Identify which cell holds the provided text, then report its [X, Y] central coordinate. 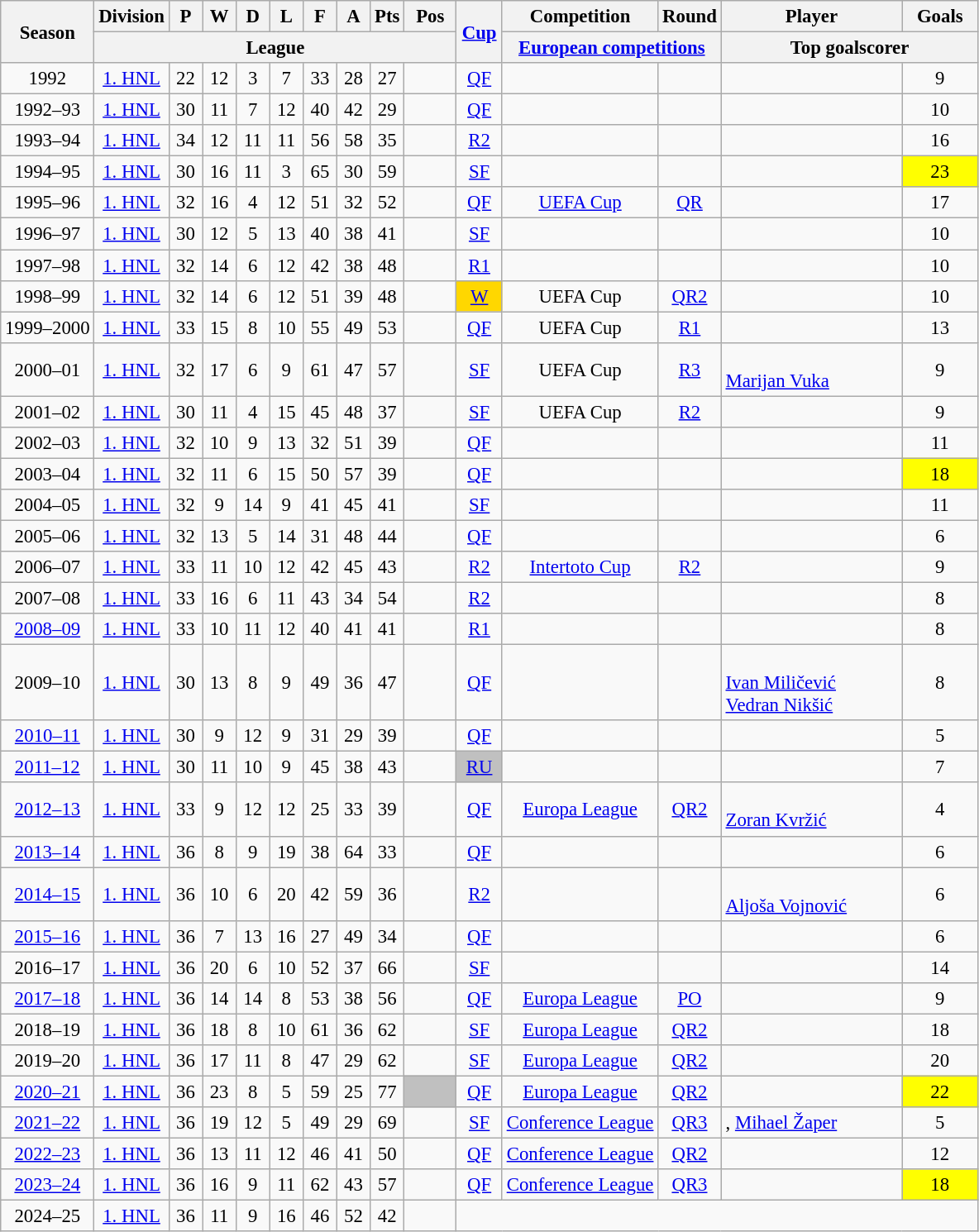
PO [690, 999]
Goals [940, 17]
1999–2000 [48, 327]
A [354, 17]
2001–02 [48, 412]
2011–12 [48, 767]
2019–20 [48, 1061]
1995–96 [48, 203]
55 [321, 327]
2006–07 [48, 567]
65 [321, 172]
2000–01 [48, 369]
2021–22 [48, 1123]
Cup [480, 31]
2024–25 [48, 1216]
66 [387, 967]
58 [354, 141]
77 [387, 1091]
Ivan MiličevićVedran Nikšić [811, 683]
1992–93 [48, 110]
2002–03 [48, 443]
54 [387, 599]
2010–11 [48, 736]
2014–15 [48, 895]
2015–16 [48, 936]
Competition [580, 17]
R3 [690, 369]
2013–14 [48, 852]
P [185, 17]
2004–05 [48, 505]
1992 [48, 79]
Intertoto Cup [580, 567]
2022–23 [48, 1154]
1998–99 [48, 296]
Top goalscorer [850, 48]
2008–09 [48, 629]
44 [387, 536]
European competitions [612, 48]
1993–94 [48, 141]
Division [131, 17]
1994–95 [48, 172]
2005–06 [48, 536]
2003–04 [48, 474]
2016–17 [48, 967]
2023–24 [48, 1185]
, Mihael Žaper [811, 1123]
RU [480, 767]
2017–18 [48, 999]
Zoran Kvržić [811, 810]
1997–98 [48, 265]
D [253, 17]
69 [387, 1123]
Pts [387, 17]
Player [811, 17]
2007–08 [48, 599]
Season [48, 31]
F [321, 17]
2009–10 [48, 683]
28 [354, 79]
35 [387, 141]
2012–13 [48, 810]
League [275, 48]
64 [354, 852]
Marijan Vuka [811, 369]
2018–19 [48, 1029]
1996–97 [48, 234]
Aljoša Vojnović [811, 895]
L [286, 17]
Round [690, 17]
2020–21 [48, 1091]
Pos [430, 17]
QR [690, 203]
